Find where the given text appears and provide that cell's center as (X, Y) coordinate. 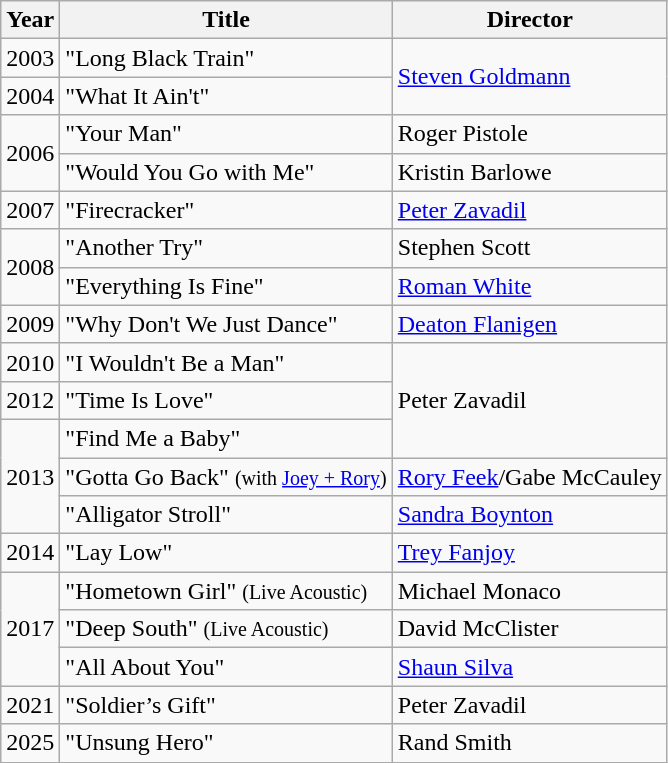
Stephen Scott (530, 248)
2008 (30, 267)
Roger Pistole (530, 134)
"Lay Low" (226, 553)
Roman White (530, 286)
Trey Fanjoy (530, 553)
"Firecracker" (226, 210)
"Long Black Train" (226, 58)
Rory Feek/Gabe McCauley (530, 477)
2003 (30, 58)
Rand Smith (530, 743)
"Deep South" (Live Acoustic) (226, 629)
Sandra Boynton (530, 515)
2017 (30, 629)
"Alligator Stroll" (226, 515)
"Would You Go with Me" (226, 172)
2021 (30, 705)
Year (30, 20)
2013 (30, 476)
"I Wouldn't Be a Man" (226, 362)
"Hometown Girl" (Live Acoustic) (226, 591)
"Find Me a Baby" (226, 438)
Kristin Barlowe (530, 172)
"Gotta Go Back" (with Joey + Rory) (226, 477)
"Time Is Love" (226, 400)
"Why Don't We Just Dance" (226, 324)
2006 (30, 153)
Director (530, 20)
David McClister (530, 629)
2025 (30, 743)
2014 (30, 553)
"Soldier’s Gift" (226, 705)
"Your Man" (226, 134)
"What It Ain't" (226, 96)
"Everything Is Fine" (226, 286)
2012 (30, 400)
Michael Monaco (530, 591)
"All About You" (226, 667)
2007 (30, 210)
Shaun Silva (530, 667)
Title (226, 20)
Deaton Flanigen (530, 324)
Steven Goldmann (530, 77)
"Unsung Hero" (226, 743)
2004 (30, 96)
2010 (30, 362)
2009 (30, 324)
"Another Try" (226, 248)
